Determine the (x, y) coordinate at the center of the cell enclosing the given text.  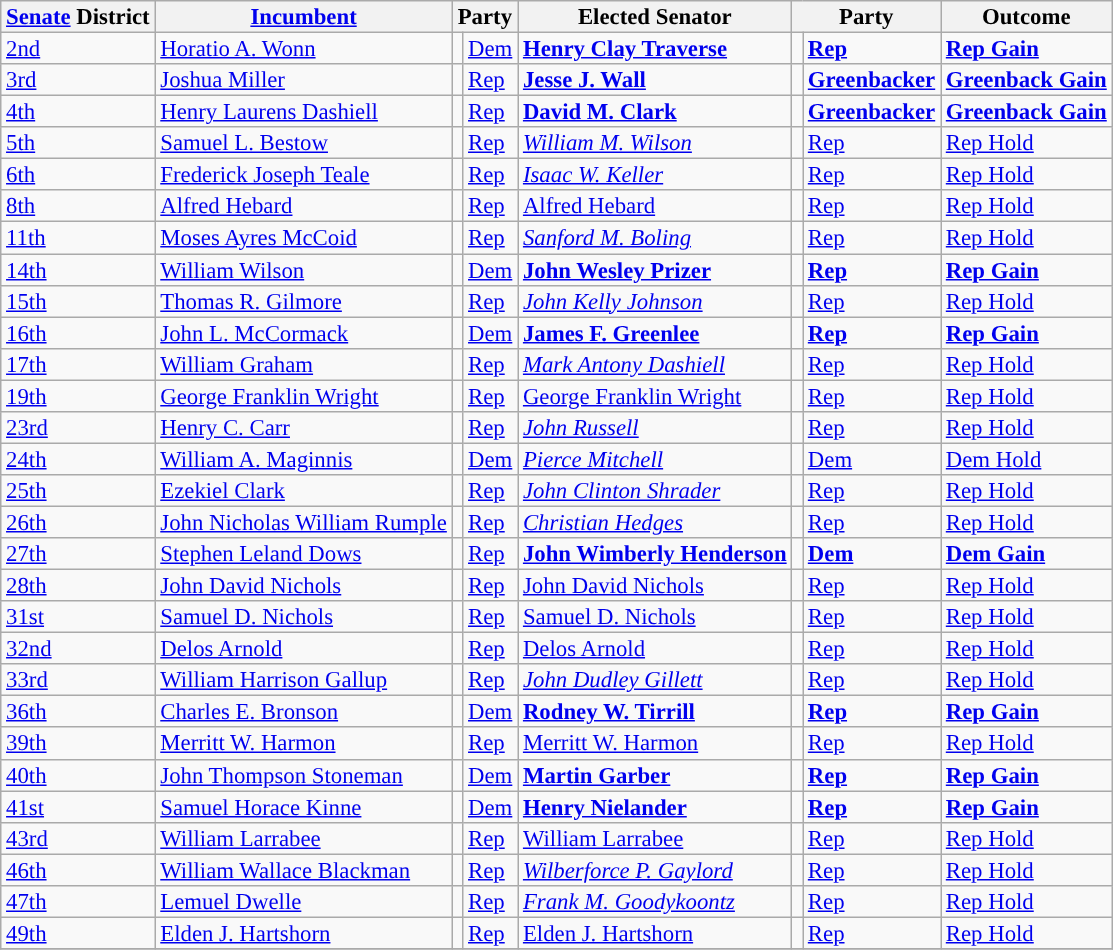
Lemuel Dwelle (304, 902)
23rd (78, 428)
William M. Wilson (655, 143)
27th (78, 554)
39th (78, 744)
46th (78, 870)
Henry Laurens Dashiell (304, 112)
17th (78, 364)
William Wilson (304, 270)
3rd (78, 80)
Henry Clay Traverse (655, 49)
8th (78, 206)
David M. Clark (655, 112)
2nd (78, 49)
John L. McCormack (304, 333)
John Wimberly Henderson (655, 554)
William A. Maginnis (304, 459)
Thomas R. Gilmore (304, 301)
James F. Greenlee (655, 333)
26th (78, 522)
Horatio A. Wonn (304, 49)
28th (78, 586)
40th (78, 775)
John Wesley Prizer (655, 270)
47th (78, 902)
Dem Hold (1026, 459)
41st (78, 807)
Outcome (1026, 17)
Pierce Mitchell (655, 459)
49th (78, 933)
19th (78, 396)
25th (78, 491)
John Kelly Johnson (655, 301)
John Clinton Shrader (655, 491)
43rd (78, 838)
4th (78, 112)
11th (78, 238)
William Harrison Gallup (304, 680)
Stephen Leland Dows (304, 554)
32nd (78, 649)
John Dudley Gillett (655, 680)
Incumbent (304, 17)
Christian Hedges (655, 522)
Wilberforce P. Gaylord (655, 870)
Mark Antony Dashiell (655, 364)
6th (78, 175)
36th (78, 712)
Henry C. Carr (304, 428)
33rd (78, 680)
Frederick Joseph Teale (304, 175)
Rodney W. Tirrill (655, 712)
Ezekiel Clark (304, 491)
William Wallace Blackman (304, 870)
Martin Garber (655, 775)
John Nicholas William Rumple (304, 522)
15th (78, 301)
John Thompson Stoneman (304, 775)
16th (78, 333)
Samuel Horace Kinne (304, 807)
Sanford M. Boling (655, 238)
Isaac W. Keller (655, 175)
Dem Gain (1026, 554)
Frank M. Goodykoontz (655, 902)
John Russell (655, 428)
Henry Nielander (655, 807)
Jesse J. Wall (655, 80)
Charles E. Bronson (304, 712)
24th (78, 459)
31st (78, 617)
Elected Senator (655, 17)
14th (78, 270)
Joshua Miller (304, 80)
Samuel L. Bestow (304, 143)
William Graham (304, 364)
5th (78, 143)
Senate District (78, 17)
Moses Ayres McCoid (304, 238)
